Extract the (X, Y) coordinate from the center of the cell holding the provided text.  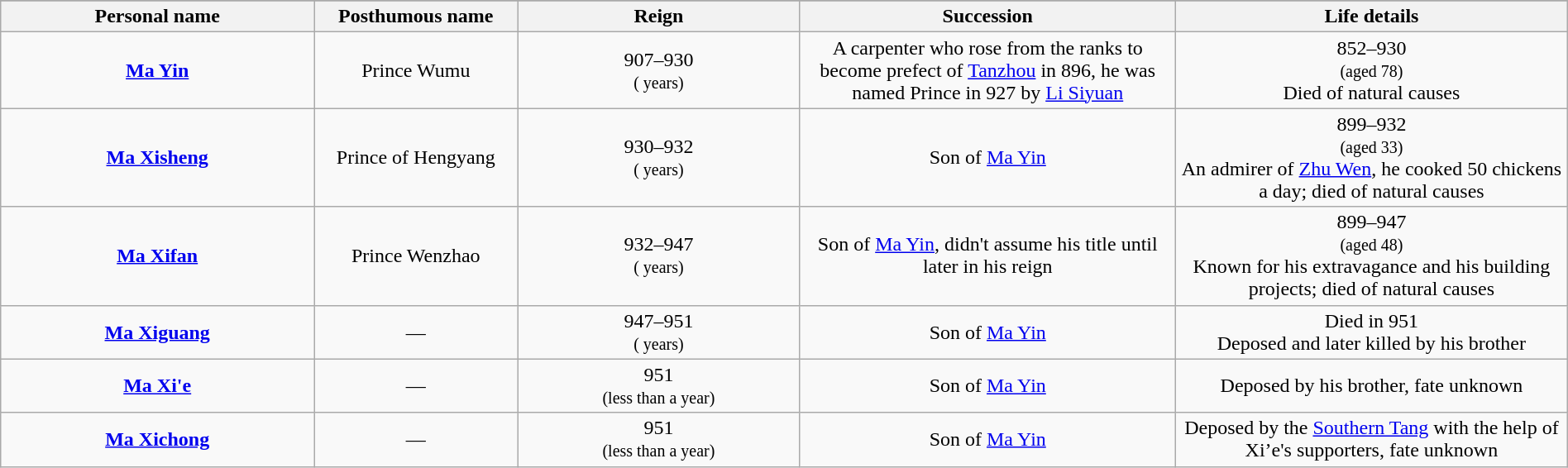
Prince of Hengyang (416, 157)
Deposed by the Southern Tang with the help of Xi’e's supporters, fate unknown (1372, 440)
Died in 951Deposed and later killed by his brother (1372, 332)
A carpenter who rose from the ranks to become prefect of Tanzhou in 896, he was named Prince in 927 by Li Siyuan (987, 70)
899–932(aged 33)An admirer of Zhu Wen, he cooked 50 chickens a day; died of natural causes (1372, 157)
Reign (658, 17)
Prince Wumu (416, 70)
Ma Yin (157, 70)
947–951( years) (658, 332)
Ma Xiguang (157, 332)
Ma Xisheng (157, 157)
Deposed by his brother, fate unknown (1372, 385)
Succession (987, 17)
899–947(aged 48)Known for his extravagance and his building projects; died of natural causes (1372, 256)
Ma Xifan (157, 256)
Personal name (157, 17)
Life details (1372, 17)
930–932( years) (658, 157)
Ma Xi'e (157, 385)
Posthumous name (416, 17)
907–930( years) (658, 70)
Ma Xichong (157, 440)
Prince Wenzhao (416, 256)
Son of Ma Yin, didn't assume his title until later in his reign (987, 256)
932–947( years) (658, 256)
852–930(aged 78)Died of natural causes (1372, 70)
